Return the (x, y) coordinate for the center point of the cell that contains the specified text.  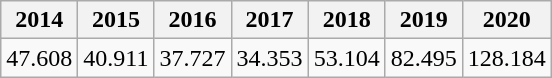
82.495 (424, 58)
2020 (506, 20)
37.727 (192, 58)
2018 (346, 20)
47.608 (40, 58)
34.353 (270, 58)
2017 (270, 20)
2019 (424, 20)
128.184 (506, 58)
2016 (192, 20)
53.104 (346, 58)
2015 (116, 20)
2014 (40, 20)
40.911 (116, 58)
